Find where the given text appears and provide that cell's center as [x, y] coordinate. 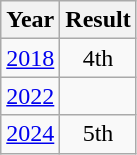
5th [98, 134]
Year [30, 20]
4th [98, 58]
Result [98, 20]
2022 [30, 96]
2024 [30, 134]
2018 [30, 58]
